Extract the (X, Y) coordinate from the center of the cell holding the provided text.  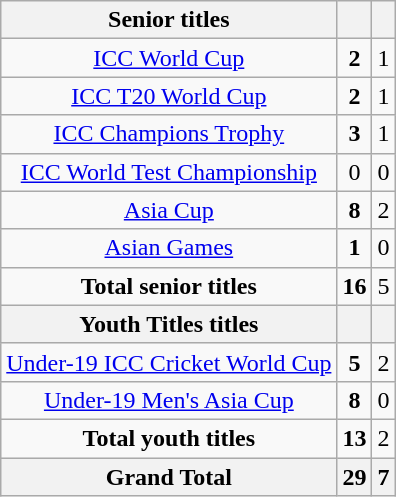
Total senior titles (169, 286)
Under-19 ICC Cricket World Cup (169, 362)
ICC World Cup (169, 58)
Asia Cup (169, 210)
16 (354, 286)
ICC Champions Trophy (169, 134)
Grand Total (169, 477)
ICC World Test Championship (169, 172)
Senior titles (169, 20)
29 (354, 477)
ICC T20 World Cup (169, 96)
Youth Titles titles (169, 324)
Asian Games (169, 248)
7 (384, 477)
3 (354, 134)
Under-19 Men's Asia Cup (169, 400)
Total youth titles (169, 438)
13 (354, 438)
